Capture the cell that displays the provided text and extract its [x, y] central coordinate. 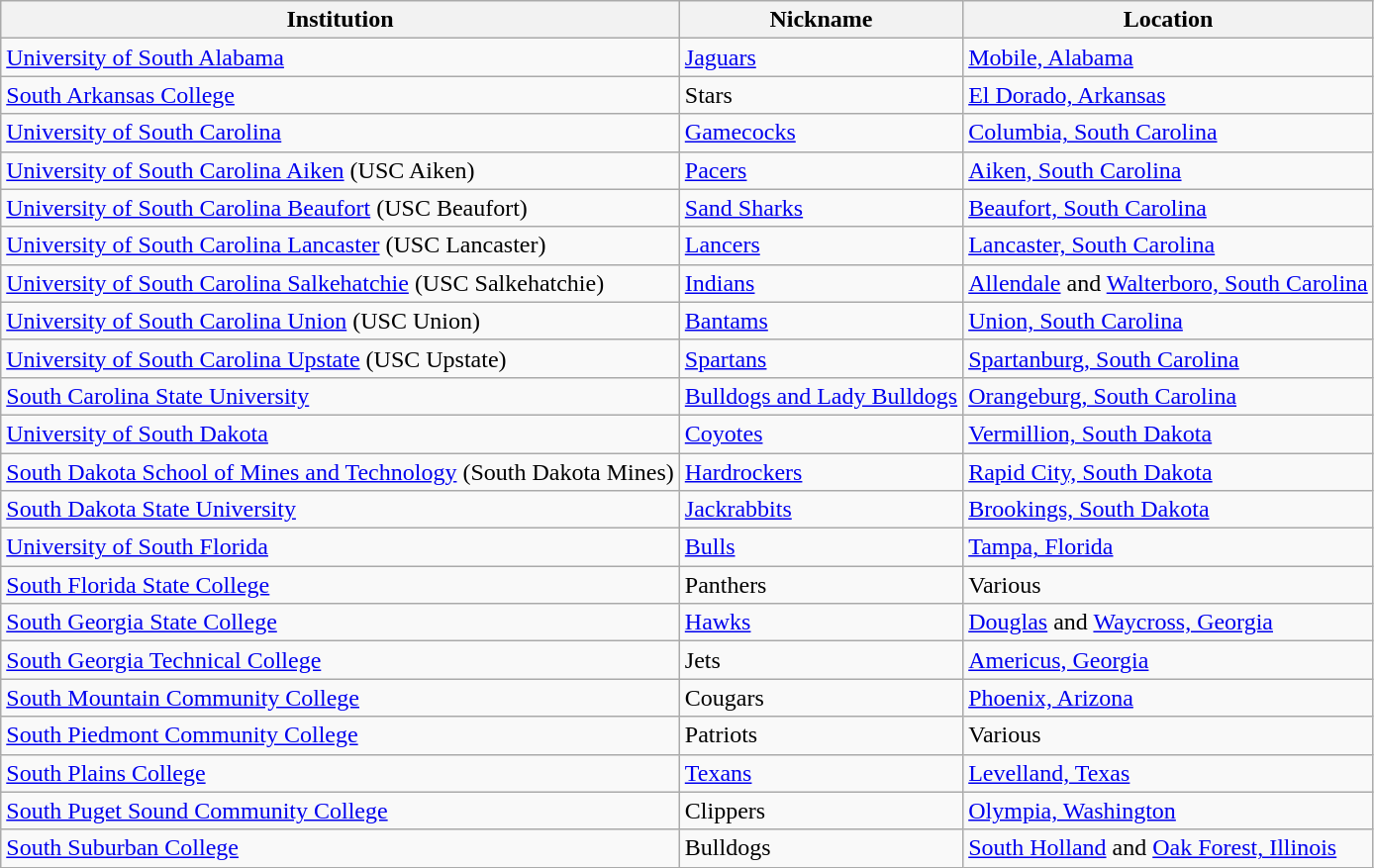
Mobile, Alabama [1168, 57]
Coyotes [821, 434]
South Plains College [341, 773]
South Florida State College [341, 585]
Patriots [821, 735]
South Dakota School of Mines and Technology (South Dakota Mines) [341, 472]
University of South Carolina Union (USC Union) [341, 321]
South Dakota State University [341, 510]
University of South Dakota [341, 434]
Rapid City, South Dakota [1168, 472]
Vermillion, South Dakota [1168, 434]
Olympia, Washington [1168, 811]
Cougars [821, 698]
Clippers [821, 811]
Pacers [821, 170]
Gamecocks [821, 133]
Jackrabbits [821, 510]
Orangeburg, South Carolina [1168, 396]
University of South Carolina Aiken (USC Aiken) [341, 170]
Union, South Carolina [1168, 321]
University of South Florida [341, 547]
Lancaster, South Carolina [1168, 245]
South Holland and Oak Forest, Illinois [1168, 848]
University of South Carolina Lancaster (USC Lancaster) [341, 245]
South Puget Sound Community College [341, 811]
Lancers [821, 245]
Levelland, Texas [1168, 773]
Beaufort, South Carolina [1168, 208]
Brookings, South Dakota [1168, 510]
Hardrockers [821, 472]
South Georgia Technical College [341, 660]
University of South Carolina Upstate (USC Upstate) [341, 358]
Institution [341, 20]
South Arkansas College [341, 95]
Nickname [821, 20]
Spartans [821, 358]
South Carolina State University [341, 396]
Americus, Georgia [1168, 660]
Stars [821, 95]
Bulldogs [821, 848]
Jets [821, 660]
Location [1168, 20]
Texans [821, 773]
Panthers [821, 585]
University of South Carolina Beaufort (USC Beaufort) [341, 208]
University of South Carolina [341, 133]
Aiken, South Carolina [1168, 170]
Allendale and Walterboro, South Carolina [1168, 283]
South Georgia State College [341, 623]
South Piedmont Community College [341, 735]
University of South Carolina Salkehatchie (USC Salkehatchie) [341, 283]
Bantams [821, 321]
Spartanburg, South Carolina [1168, 358]
South Mountain Community College [341, 698]
Indians [821, 283]
Phoenix, Arizona [1168, 698]
Tampa, Florida [1168, 547]
University of South Alabama [341, 57]
South Suburban College [341, 848]
Bulldogs and Lady Bulldogs [821, 396]
Bulls [821, 547]
Jaguars [821, 57]
Sand Sharks [821, 208]
El Dorado, Arkansas [1168, 95]
Douglas and Waycross, Georgia [1168, 623]
Hawks [821, 623]
Columbia, South Carolina [1168, 133]
